Extract the [X, Y] coordinate from the center of the cell holding the provided text.  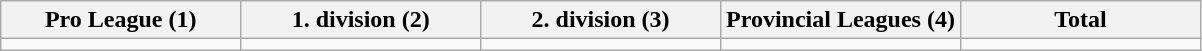
Provincial Leagues (4) [841, 20]
Total [1080, 20]
1. division (2) [361, 20]
Pro League (1) [121, 20]
2. division (3) [601, 20]
